Capture the cell that displays the provided text and extract its (x, y) central coordinate. 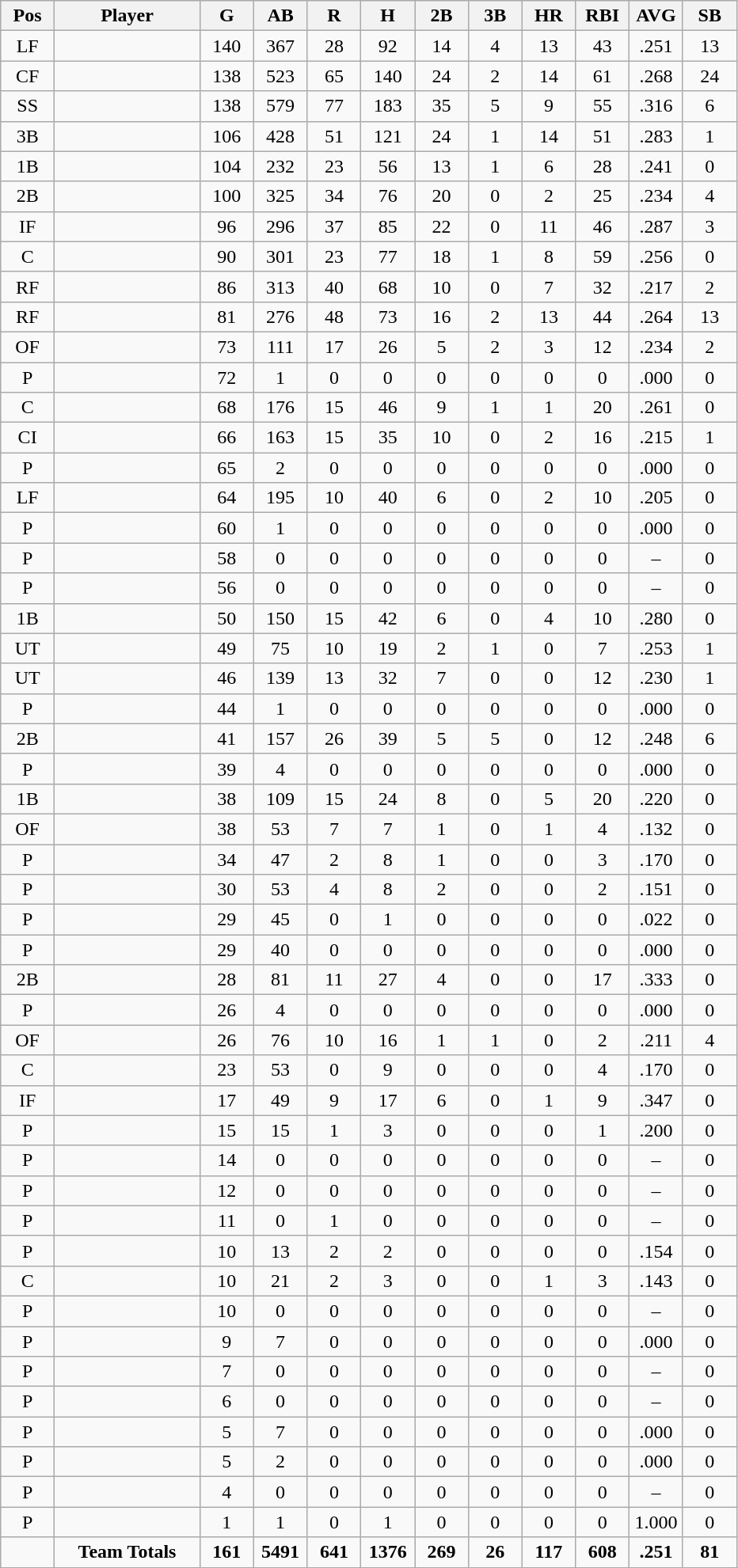
325 (280, 196)
.287 (656, 226)
579 (280, 106)
106 (226, 136)
42 (388, 618)
HR (549, 16)
72 (226, 378)
109 (280, 799)
.248 (656, 738)
Player (127, 16)
AVG (656, 16)
CF (28, 76)
150 (280, 618)
5491 (280, 1552)
.143 (656, 1281)
523 (280, 76)
90 (226, 256)
183 (388, 106)
.215 (656, 438)
104 (226, 166)
.220 (656, 799)
G (226, 16)
.154 (656, 1251)
.230 (656, 678)
.256 (656, 256)
41 (226, 738)
75 (280, 648)
SB (709, 16)
296 (280, 226)
50 (226, 618)
H (388, 16)
AB (280, 16)
21 (280, 1281)
139 (280, 678)
.205 (656, 498)
30 (226, 890)
.283 (656, 136)
22 (442, 226)
61 (603, 76)
428 (280, 136)
161 (226, 1552)
R (334, 16)
121 (388, 136)
60 (226, 528)
25 (603, 196)
.022 (656, 920)
367 (280, 46)
641 (334, 1552)
313 (280, 287)
47 (280, 859)
45 (280, 920)
Team Totals (127, 1552)
37 (334, 226)
85 (388, 226)
.261 (656, 408)
96 (226, 226)
276 (280, 317)
.151 (656, 890)
117 (549, 1552)
.268 (656, 76)
.211 (656, 1040)
55 (603, 106)
301 (280, 256)
27 (388, 980)
58 (226, 558)
RBI (603, 16)
1376 (388, 1552)
66 (226, 438)
.316 (656, 106)
111 (280, 347)
CI (28, 438)
176 (280, 408)
.347 (656, 1100)
19 (388, 648)
157 (280, 738)
48 (334, 317)
.280 (656, 618)
608 (603, 1552)
.241 (656, 166)
18 (442, 256)
.264 (656, 317)
.253 (656, 648)
64 (226, 498)
43 (603, 46)
86 (226, 287)
163 (280, 438)
269 (442, 1552)
.217 (656, 287)
.132 (656, 829)
Pos (28, 16)
100 (226, 196)
92 (388, 46)
.333 (656, 980)
.200 (656, 1130)
59 (603, 256)
1.000 (656, 1522)
SS (28, 106)
232 (280, 166)
195 (280, 498)
